Scan for the cell matching the given text and deliver its (X, Y) coordinate at center. 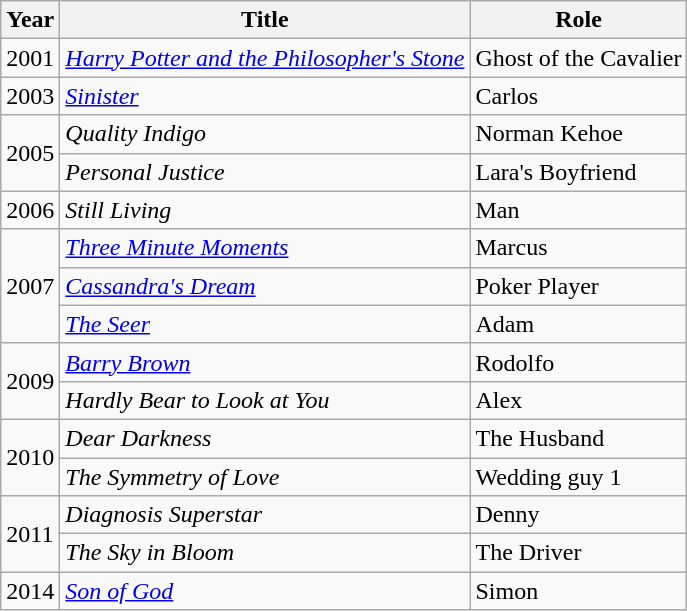
Lara's Boyfriend (578, 172)
Harry Potter and the Philosopher's Stone (265, 58)
Barry Brown (265, 362)
Wedding guy 1 (578, 477)
Sinister (265, 96)
Rodolfo (578, 362)
Son of God (265, 591)
Alex (578, 400)
Role (578, 20)
Denny (578, 515)
Still Living (265, 210)
Year (30, 20)
2007 (30, 286)
Poker Player (578, 286)
The Seer (265, 324)
The Sky in Bloom (265, 553)
2006 (30, 210)
Marcus (578, 248)
Three Minute Moments (265, 248)
The Driver (578, 553)
2009 (30, 381)
Norman Kehoe (578, 134)
Hardly Bear to Look at You (265, 400)
Title (265, 20)
Simon (578, 591)
The Husband (578, 438)
2010 (30, 457)
Personal Justice (265, 172)
Man (578, 210)
Cassandra's Dream (265, 286)
2003 (30, 96)
Quality Indigo (265, 134)
The Symmetry of Love (265, 477)
Dear Darkness (265, 438)
Carlos (578, 96)
Adam (578, 324)
2001 (30, 58)
Diagnosis Superstar (265, 515)
2005 (30, 153)
2011 (30, 534)
Ghost of the Cavalier (578, 58)
2014 (30, 591)
